Provide the (x, y) coordinate of the cell's center where the given text is located.  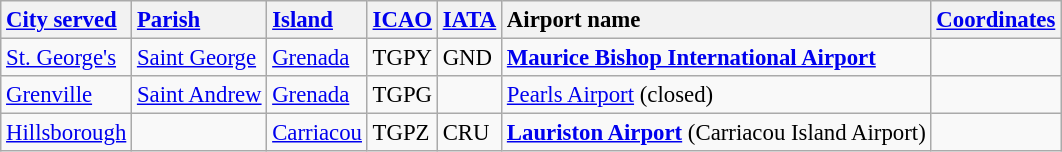
CRU (469, 133)
Pearls Airport (closed) (716, 95)
Lauriston Airport (Carriacou Island Airport) (716, 133)
Coordinates (996, 20)
Saint Andrew (200, 95)
GND (469, 58)
St. George's (66, 58)
IATA (469, 20)
Island (317, 20)
Parish (200, 20)
Saint George (200, 58)
Airport name (716, 20)
TGPZ (402, 133)
ICAO (402, 20)
Carriacou (317, 133)
Hillsborough (66, 133)
City served (66, 20)
TGPG (402, 95)
TGPY (402, 58)
Grenville (66, 95)
Maurice Bishop International Airport (716, 58)
